Pinpoint the cell where the given text exists, returning its [x, y] midpoint coordinate. 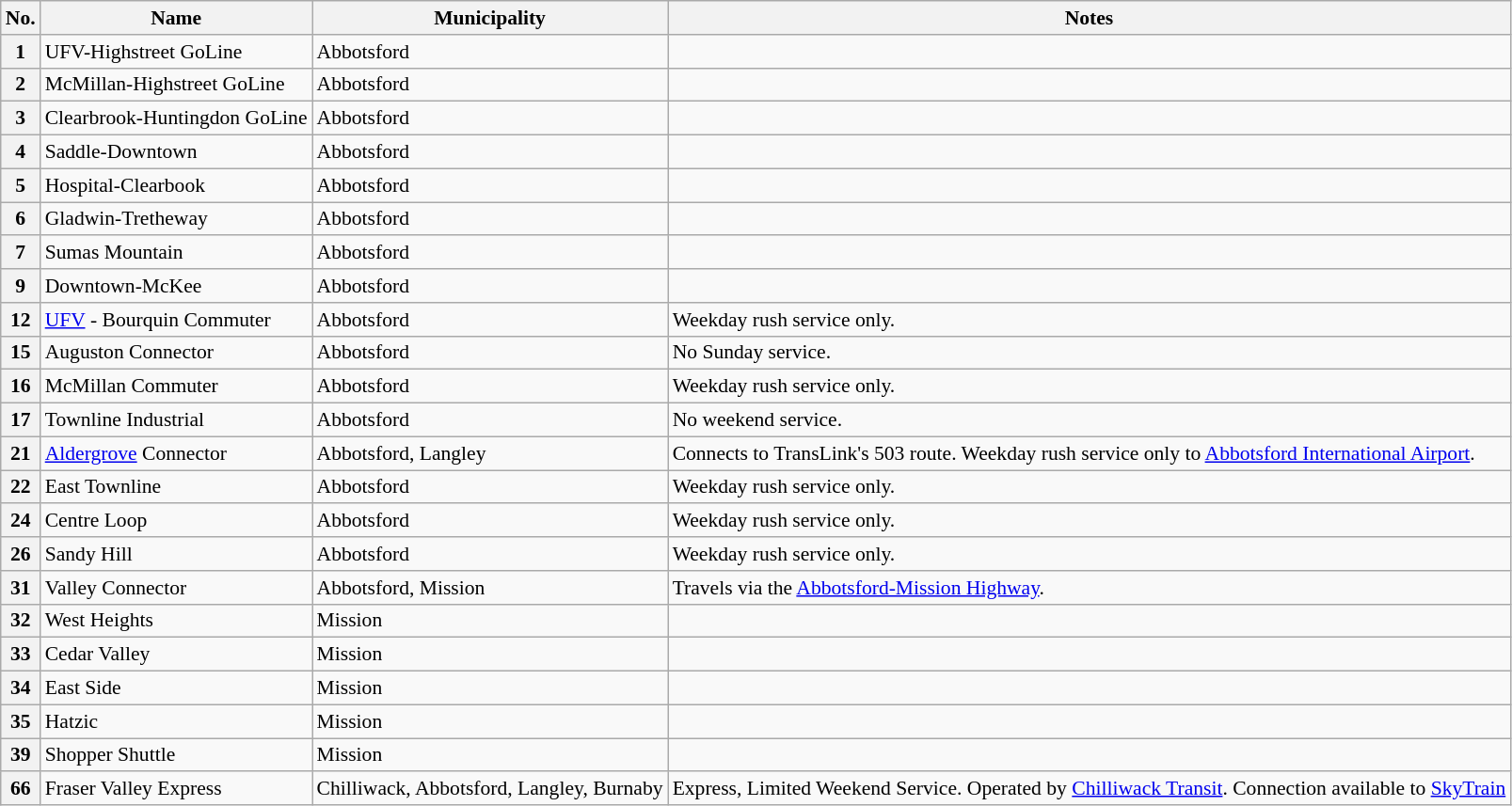
No. [21, 18]
Centre Loop [177, 521]
22 [21, 487]
Gladwin-Tretheway [177, 219]
UFV - Bourquin Commuter [177, 320]
12 [21, 320]
3 [21, 119]
4 [21, 152]
7 [21, 253]
Cedar Valley [177, 655]
Fraser Valley Express [177, 789]
Clearbrook-Huntingdon GoLine [177, 119]
Chilliwack, Abbotsford, Langley, Burnaby [490, 789]
31 [21, 588]
2 [21, 85]
Saddle-Downtown [177, 152]
Aldergrove Connector [177, 453]
East Side [177, 688]
17 [21, 420]
McMillan Commuter [177, 387]
Downtown-McKee [177, 286]
66 [21, 789]
Hatzic [177, 721]
35 [21, 721]
24 [21, 521]
26 [21, 554]
9 [21, 286]
5 [21, 185]
East Townline [177, 487]
16 [21, 387]
Townline Industrial [177, 420]
West Heights [177, 621]
Name [177, 18]
Notes [1090, 18]
Auguston Connector [177, 353]
34 [21, 688]
Sumas Mountain [177, 253]
No weekend service. [1090, 420]
Hospital-Clearbook [177, 185]
6 [21, 219]
McMillan-Highstreet GoLine [177, 85]
Connects to TransLink's 503 route. Weekday rush service only to Abbotsford International Airport. [1090, 453]
21 [21, 453]
1 [21, 52]
Travels via the Abbotsford-Mission Highway. [1090, 588]
32 [21, 621]
Municipality [490, 18]
33 [21, 655]
Shopper Shuttle [177, 755]
Abbotsford, Mission [490, 588]
Valley Connector [177, 588]
UFV-Highstreet GoLine [177, 52]
Express, Limited Weekend Service. Operated by Chilliwack Transit. Connection available to SkyTrain [1090, 789]
39 [21, 755]
Abbotsford, Langley [490, 453]
Sandy Hill [177, 554]
No Sunday service. [1090, 353]
15 [21, 353]
